Extract the (X, Y) coordinate from the center of the cell holding the provided text.  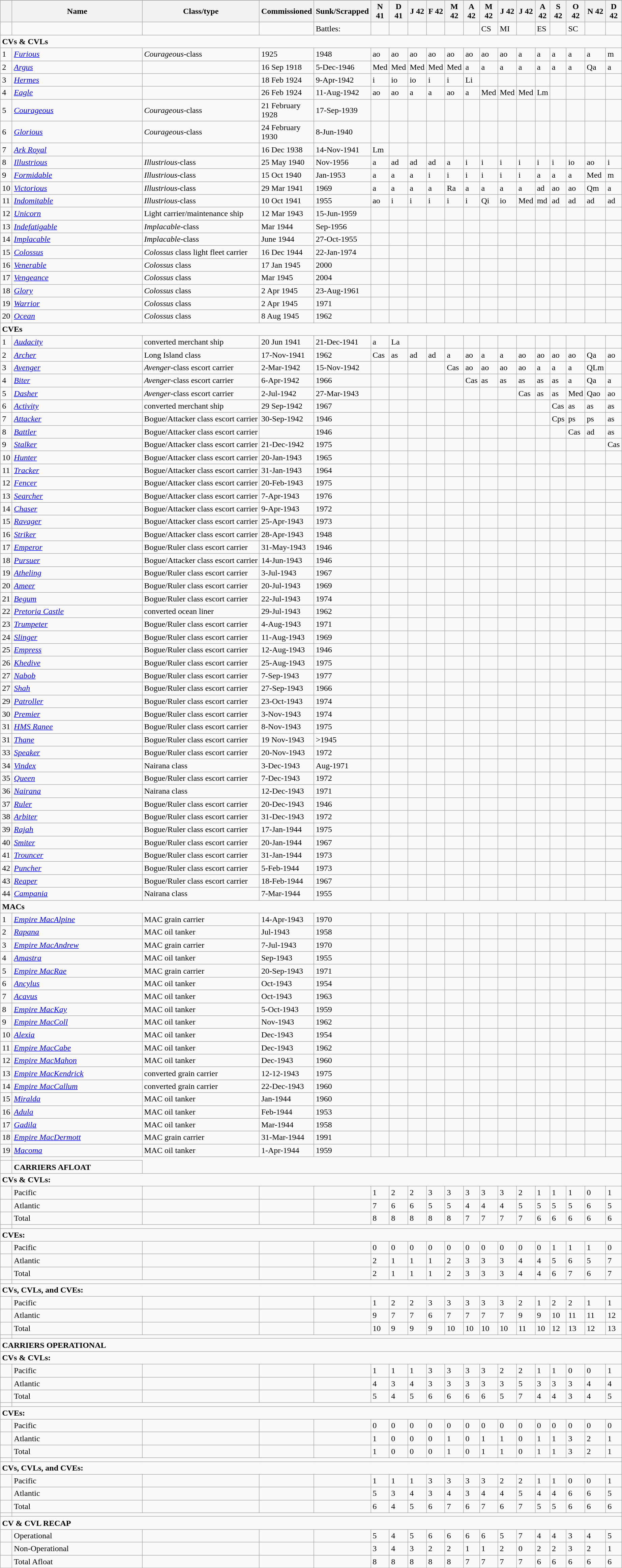
26 (6, 663)
D 41 (398, 11)
26 Feb 1924 (287, 93)
44 (6, 894)
18-Feb-1944 (287, 881)
>1945 (342, 740)
7-Jul-1943 (287, 945)
Mar 1945 (287, 278)
22-Dec-1943 (287, 1086)
CVs & CVLs (311, 41)
30-Sep-1942 (287, 419)
23-Aug-1961 (342, 291)
Empire MacKendrick (77, 1073)
33 (6, 752)
22 (6, 612)
31-Jan-1944 (287, 855)
4-Aug-1943 (287, 624)
Puncher (77, 868)
25-Aug-1943 (287, 663)
Campania (77, 894)
29 Sep-1942 (287, 406)
27-Oct-1955 (342, 239)
31-Mar-1944 (287, 1137)
17-Nov-1941 (287, 355)
Pretoria Castle (77, 612)
14-Jun-1943 (287, 560)
3-Jul-1943 (287, 573)
Attacker (77, 419)
Argus (77, 67)
3-Dec-1943 (287, 765)
Light carrier/maintenance ship (201, 214)
1965 (342, 457)
Stalker (77, 445)
Qm (595, 188)
20 Jun 1941 (287, 342)
9-Apr-1942 (342, 80)
23 (6, 624)
Biter (77, 380)
15 Oct 1940 (287, 175)
Patroller (77, 701)
CVEs (311, 329)
Glory (77, 291)
Vindex (77, 765)
Archer (77, 355)
29 Mar 1941 (287, 188)
Empire MacCabe (77, 1048)
Aug-1971 (342, 765)
O 42 (576, 11)
Gadila (77, 1125)
Nov-1943 (287, 1022)
Trouncer (77, 855)
Trumpeter (77, 624)
Indefatigable (77, 227)
Begum (77, 598)
8-Nov-1943 (287, 727)
43 (6, 881)
Audacity (77, 342)
Empire MacAndrew (77, 945)
Li (471, 80)
18 Feb 1924 (287, 80)
5-Oct-1943 (287, 1009)
Ra (454, 188)
Searcher (77, 496)
Jan-1944 (287, 1099)
31-Jan-1943 (287, 470)
Jul-1943 (287, 932)
21 February 1928 (287, 110)
30 (6, 714)
Speaker (77, 752)
Name (77, 11)
25 (6, 650)
1977 (342, 676)
16 Dec 1938 (287, 149)
1963 (342, 996)
6-Apr-1942 (287, 380)
31-Dec-1943 (287, 817)
Jan-1953 (342, 175)
Empire MacKay (77, 1009)
Illustrious (77, 162)
Dasher (77, 393)
CS (489, 29)
37 (6, 804)
converted ocean liner (201, 612)
Eagle (77, 93)
QLm (595, 367)
Shah (77, 688)
25-Apr-1943 (287, 522)
11-Aug-1942 (342, 93)
16 Sep 1918 (287, 67)
19 Nov-1943 (287, 740)
CARRIERS AFLOAT (77, 1167)
Empire MacColl (77, 1022)
8-Jun-1940 (342, 132)
Non-Operational (77, 1548)
20-Jan-1944 (287, 842)
Colossus class light fleet carrier (201, 252)
Tracker (77, 470)
Slinger (77, 637)
SC (576, 29)
9-Apr-1943 (287, 509)
Emperor (77, 547)
38 (6, 817)
24 February 1930 (287, 132)
Hermes (77, 80)
Striker (77, 534)
25 May 1940 (287, 162)
Sep-1956 (342, 227)
Arbiter (77, 817)
Furious (77, 54)
Nov-1956 (342, 162)
7-Sep-1943 (287, 676)
27-Sep-1943 (287, 688)
Thane (77, 740)
Victorious (77, 188)
7-Mar-1944 (287, 894)
Empire MacAlpine (77, 919)
Activity (77, 406)
Amastra (77, 958)
2000 (342, 265)
Ameer (77, 586)
Colossus (77, 252)
39 (6, 830)
Operational (77, 1536)
23-Oct-1943 (287, 701)
7-Dec-1943 (287, 778)
1991 (342, 1137)
Glorious (77, 132)
Cps (558, 419)
35 (6, 778)
Rapana (77, 932)
D 42 (614, 11)
Total Afloat (77, 1561)
3-Nov-1943 (287, 714)
Ruler (77, 804)
24 (6, 637)
Vengeance (77, 278)
1964 (342, 470)
12-Aug-1943 (287, 650)
Premier (77, 714)
Mar-1944 (287, 1125)
Rajah (77, 830)
Chaser (77, 509)
Venerable (77, 265)
11-Aug-1943 (287, 637)
1-Apr-1944 (287, 1150)
La (398, 342)
CARRIERS OPERATIONAL (311, 1345)
Battler (77, 432)
20-Sep-1943 (287, 971)
12-12-1943 (287, 1073)
27-Mar-1943 (342, 393)
Adula (77, 1112)
12 Mar 1943 (287, 214)
22-Jul-1943 (287, 598)
31-May-1943 (287, 547)
MI (507, 29)
Unicorn (77, 214)
N 42 (595, 11)
Macoma (77, 1150)
Atheling (77, 573)
21-Dec-1941 (342, 342)
Empire MacMahon (77, 1061)
Miralda (77, 1099)
5-Dec-1946 (342, 67)
22-Jan-1974 (342, 252)
28-Apr-1943 (287, 534)
Formidable (77, 175)
34 (6, 765)
Ancylus (77, 983)
Fencer (77, 483)
Long Island class (201, 355)
Battles: (342, 29)
Queen (77, 778)
12-Dec-1943 (287, 791)
HMS Ranee (77, 727)
15-Jun-1959 (342, 214)
md (542, 201)
41 (6, 855)
Empire MacDermott (77, 1137)
Alexia (77, 1035)
29 (6, 701)
29-Jul-1943 (287, 612)
21-Dec-1942 (287, 445)
21 (6, 598)
Avenger (77, 367)
N 41 (380, 11)
CV & CVL RECAP (311, 1523)
Nabob (77, 676)
Feb-1944 (287, 1112)
Mar 1944 (287, 227)
Empress (77, 650)
Commissioned (287, 11)
Qao (595, 393)
Implacable (77, 239)
Ark Royal (77, 149)
17 Jan 1945 (287, 265)
Nairana (77, 791)
Reaper (77, 881)
1976 (342, 496)
MACs (311, 907)
Qi (489, 201)
5-Feb-1944 (287, 868)
Class/type (201, 11)
Indomitable (77, 201)
10 Oct 1941 (287, 201)
16 Dec 1944 (287, 252)
Sunk/Scrapped (342, 11)
17-Sep-1939 (342, 110)
Ocean (77, 316)
20-Dec-1943 (287, 804)
42 (6, 868)
1925 (287, 54)
Warrior (77, 303)
20-Jul-1943 (287, 586)
2-Mar-1942 (287, 367)
14-Nov-1941 (342, 149)
Smiter (77, 842)
20-Feb-1943 (287, 483)
F 42 (436, 11)
7-Apr-1943 (287, 496)
14-Apr-1943 (287, 919)
Acavus (77, 996)
S 42 (558, 11)
1953 (342, 1112)
20-Nov-1943 (287, 752)
20-Jan-1943 (287, 457)
17-Jan-1944 (287, 830)
Sep-1943 (287, 958)
2-Jul-1942 (287, 393)
June 1944 (287, 239)
Courageous (77, 110)
Khedive (77, 663)
36 (6, 791)
15-Nov-1942 (342, 367)
ES (542, 29)
Empire MacRae (77, 971)
Pursuer (77, 560)
8 Aug 1945 (287, 316)
Ravager (77, 522)
Empire MacCallum (77, 1086)
40 (6, 842)
2004 (342, 278)
Hunter (77, 457)
